Detect which cell encompasses the target text, then output its [X, Y] center coordinate. 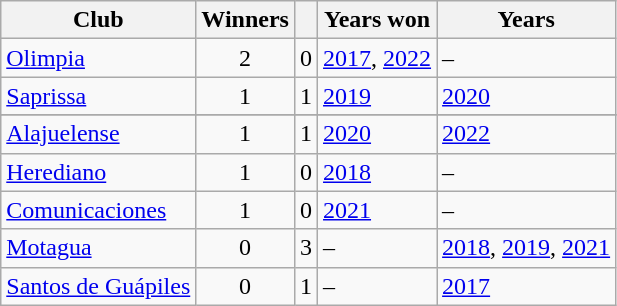
3 [306, 248]
2021 [378, 210]
Saprissa [98, 96]
Olimpia [98, 58]
2019 [378, 96]
Years won [378, 20]
Alajuelense [98, 134]
2017, 2022 [378, 58]
Years [526, 20]
2 [246, 58]
2018, 2019, 2021 [526, 248]
2022 [526, 134]
Winners [246, 20]
Comunicaciones [98, 210]
Herediano [98, 172]
Santos de Guápiles [98, 286]
2017 [526, 286]
2018 [378, 172]
Motagua [98, 248]
Club [98, 20]
